From the cell containing the given text, extract its center point as (x, y) coordinate. 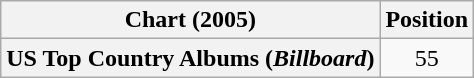
US Top Country Albums (Billboard) (190, 58)
Chart (2005) (190, 20)
55 (427, 58)
Position (427, 20)
